Locate the cell with the specified text and output its (x, y) center coordinate. 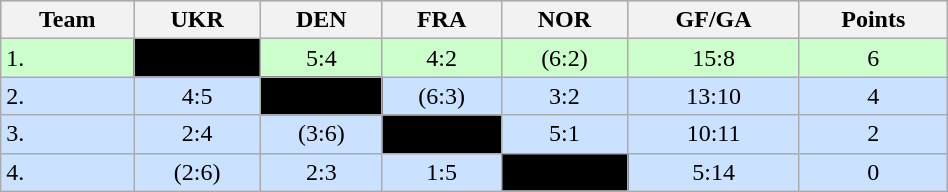
2. (68, 96)
(6:3) (442, 96)
4. (68, 172)
(2:6) (198, 172)
Team (68, 20)
4:5 (198, 96)
0 (873, 172)
GF/GA (714, 20)
2 (873, 134)
Points (873, 20)
2:3 (322, 172)
UKR (198, 20)
13:10 (714, 96)
5:1 (564, 134)
1. (68, 58)
(6:2) (564, 58)
10:11 (714, 134)
(3:6) (322, 134)
FRA (442, 20)
NOR (564, 20)
15:8 (714, 58)
5:4 (322, 58)
5:14 (714, 172)
3. (68, 134)
4 (873, 96)
DEN (322, 20)
3:2 (564, 96)
6 (873, 58)
1:5 (442, 172)
2:4 (198, 134)
4:2 (442, 58)
